Determine the [x, y] coordinate at the center of the cell enclosing the given text.  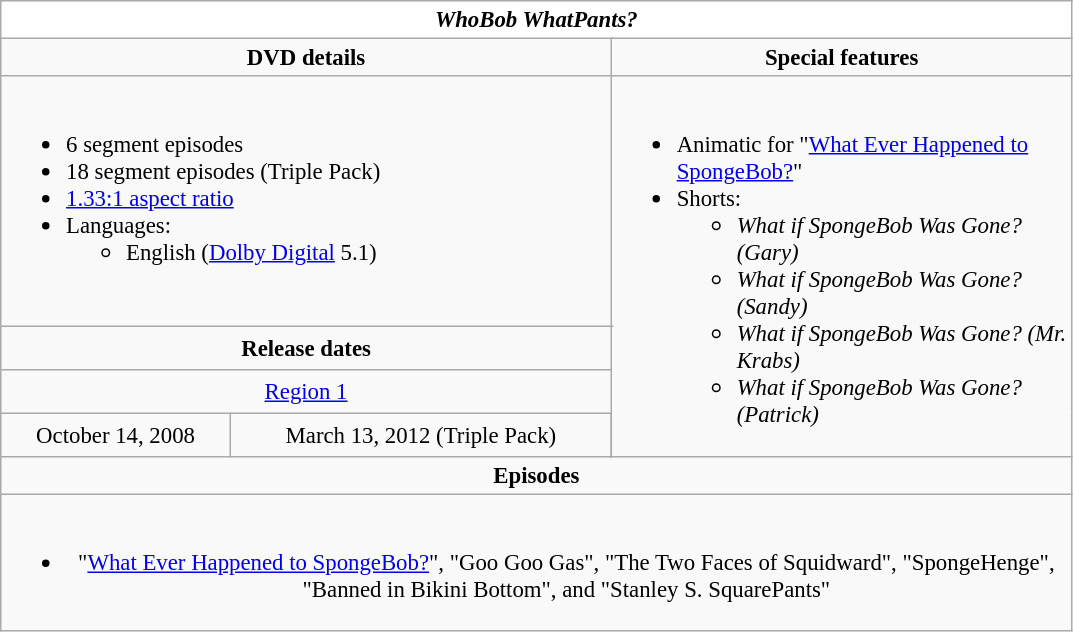
Release dates [306, 348]
Episodes [536, 475]
6 segment episodes18 segment episodes (Triple Pack)1.33:1 aspect ratioLanguages:English (Dolby Digital 5.1) [306, 202]
DVD details [306, 58]
October 14, 2008 [116, 434]
Region 1 [306, 392]
March 13, 2012 (Triple Pack) [420, 434]
WhoBob WhatPants? [536, 20]
Special features [842, 58]
